Determine the [X, Y] coordinate at the center of the cell enclosing the given text.  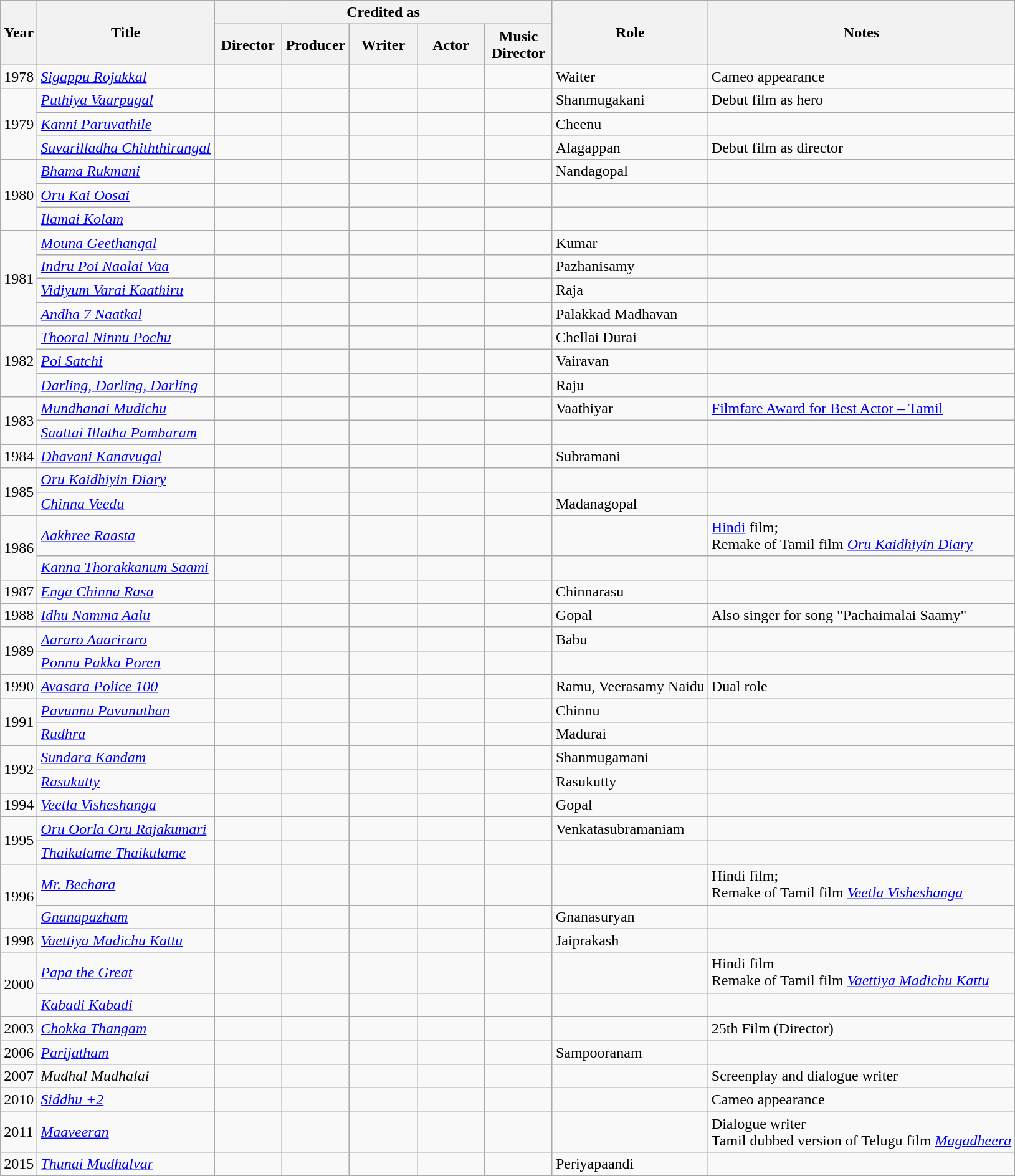
Andha 7 Naatkal [126, 313]
Thaikulame Thaikulame [126, 853]
Vairavan [630, 361]
1982 [19, 361]
Year [19, 32]
Oru Kaidhiyin Diary [126, 480]
Hindi filmRemake of Tamil film Vaettiya Madichu Kattu [861, 972]
1990 [19, 686]
2010 [19, 1099]
Bhama Rukmani [126, 171]
Aakhree Raasta [126, 536]
2015 [19, 1164]
Vidiyum Varai Kaathiru [126, 290]
Thooral Ninnu Pochu [126, 338]
Avasara Police 100 [126, 686]
1981 [19, 278]
Gnanasuryan [630, 917]
1980 [19, 195]
Debut film as director [861, 148]
Screenplay and dialogue writer [861, 1076]
Chinnarasu [630, 591]
1979 [19, 124]
Enga Chinna Rasa [126, 591]
Producer [315, 45]
Papa the Great [126, 972]
1992 [19, 770]
Filmfare Award for Best Actor – Tamil [861, 409]
1985 [19, 492]
2000 [19, 985]
1987 [19, 591]
Shanmugamani [630, 758]
Subramani [630, 456]
25th Film (Director) [861, 1028]
Parijatham [126, 1052]
Siddhu +2 [126, 1099]
Title [126, 32]
Rudhra [126, 734]
Vaettiya Madichu Kattu [126, 940]
Oru Oorla Oru Rajakumari [126, 829]
Mudhal Mudhalai [126, 1076]
Maaveeran [126, 1132]
Ponnu Pakka Poren [126, 662]
1984 [19, 456]
Shanmugakani [630, 100]
Mr. Bechara [126, 885]
1983 [19, 421]
Raja [630, 290]
1996 [19, 896]
Kanni Paruvathile [126, 124]
Aararo Aaariraro [126, 639]
Mundhanai Mudichu [126, 409]
Hindi film;Remake of Tamil film Oru Kaidhiyin Diary [861, 536]
1988 [19, 615]
Also singer for song "Pachaimalai Saamy" [861, 615]
Dual role [861, 686]
Role [630, 32]
Music Director [518, 45]
1978 [19, 77]
Veetla Visheshanga [126, 805]
Waiter [630, 77]
Darling, Darling, Darling [126, 385]
Kabadi Kabadi [126, 1005]
Indru Poi Naalai Vaa [126, 266]
2006 [19, 1052]
1989 [19, 651]
Ilamai Kolam [126, 219]
Madanagopal [630, 504]
Cheenu [630, 124]
Director [248, 45]
Notes [861, 32]
Chinnu [630, 710]
Credited as [384, 12]
Mouna Geethangal [126, 242]
1986 [19, 547]
Raju [630, 385]
Gnanapazham [126, 917]
Madurai [630, 734]
Suvarilladha Chiththirangal [126, 148]
Chinna Veedu [126, 504]
Pazhanisamy [630, 266]
2003 [19, 1028]
Puthiya Vaarpugal [126, 100]
Ramu, Veerasamy Naidu [630, 686]
Chokka Thangam [126, 1028]
Sundara Kandam [126, 758]
Writer [384, 45]
Venkatasubramaniam [630, 829]
Palakkad Madhavan [630, 313]
2011 [19, 1132]
Alagappan [630, 148]
Sigappu Rojakkal [126, 77]
Kumar [630, 242]
Debut film as hero [861, 100]
Chellai Durai [630, 338]
Idhu Namma Aalu [126, 615]
Vaathiyar [630, 409]
Sampooranam [630, 1052]
Dialogue writerTamil dubbed version of Telugu film Magadheera [861, 1132]
1991 [19, 722]
Kanna Thorakkanum Saami [126, 568]
Actor [451, 45]
Nandagopal [630, 171]
Oru Kai Oosai [126, 195]
Pavunnu Pavunuthan [126, 710]
Thunai Mudhalvar [126, 1164]
1995 [19, 841]
2007 [19, 1076]
Saattai Illatha Pambaram [126, 433]
1998 [19, 940]
Dhavani Kanavugal [126, 456]
1994 [19, 805]
Babu [630, 639]
Hindi film;Remake of Tamil film Veetla Visheshanga [861, 885]
Jaiprakash [630, 940]
Periyapaandi [630, 1164]
Poi Satchi [126, 361]
